From the cell containing the given text, extract its center point as (X, Y) coordinate. 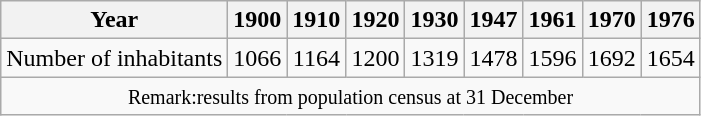
1478 (494, 58)
Number of inhabitants (114, 58)
1961 (552, 20)
1066 (258, 58)
1164 (316, 58)
1947 (494, 20)
1900 (258, 20)
1910 (316, 20)
1596 (552, 58)
1930 (434, 20)
1692 (612, 58)
Remark:results from population census at 31 December (351, 96)
1654 (670, 58)
Year (114, 20)
1976 (670, 20)
1920 (376, 20)
1200 (376, 58)
1970 (612, 20)
1319 (434, 58)
